From the cell containing the given text, extract its center point as [X, Y] coordinate. 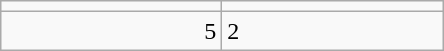
5 [112, 31]
2 [332, 31]
